Find where the given text appears and provide that cell's center as (x, y) coordinate. 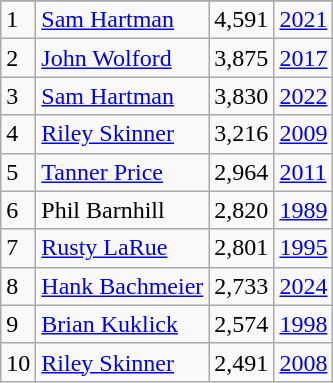
2011 (304, 172)
Phil Barnhill (122, 210)
1995 (304, 248)
1 (18, 20)
9 (18, 324)
2009 (304, 134)
1998 (304, 324)
7 (18, 248)
10 (18, 362)
5 (18, 172)
2,820 (242, 210)
Rusty LaRue (122, 248)
3,875 (242, 58)
2021 (304, 20)
2,801 (242, 248)
4,591 (242, 20)
John Wolford (122, 58)
3 (18, 96)
Brian Kuklick (122, 324)
2008 (304, 362)
2017 (304, 58)
2,733 (242, 286)
2,574 (242, 324)
Hank Bachmeier (122, 286)
2022 (304, 96)
3,830 (242, 96)
2,491 (242, 362)
3,216 (242, 134)
2024 (304, 286)
2 (18, 58)
4 (18, 134)
1989 (304, 210)
Tanner Price (122, 172)
2,964 (242, 172)
6 (18, 210)
8 (18, 286)
